Find where the given text appears and provide that cell's center as (X, Y) coordinate. 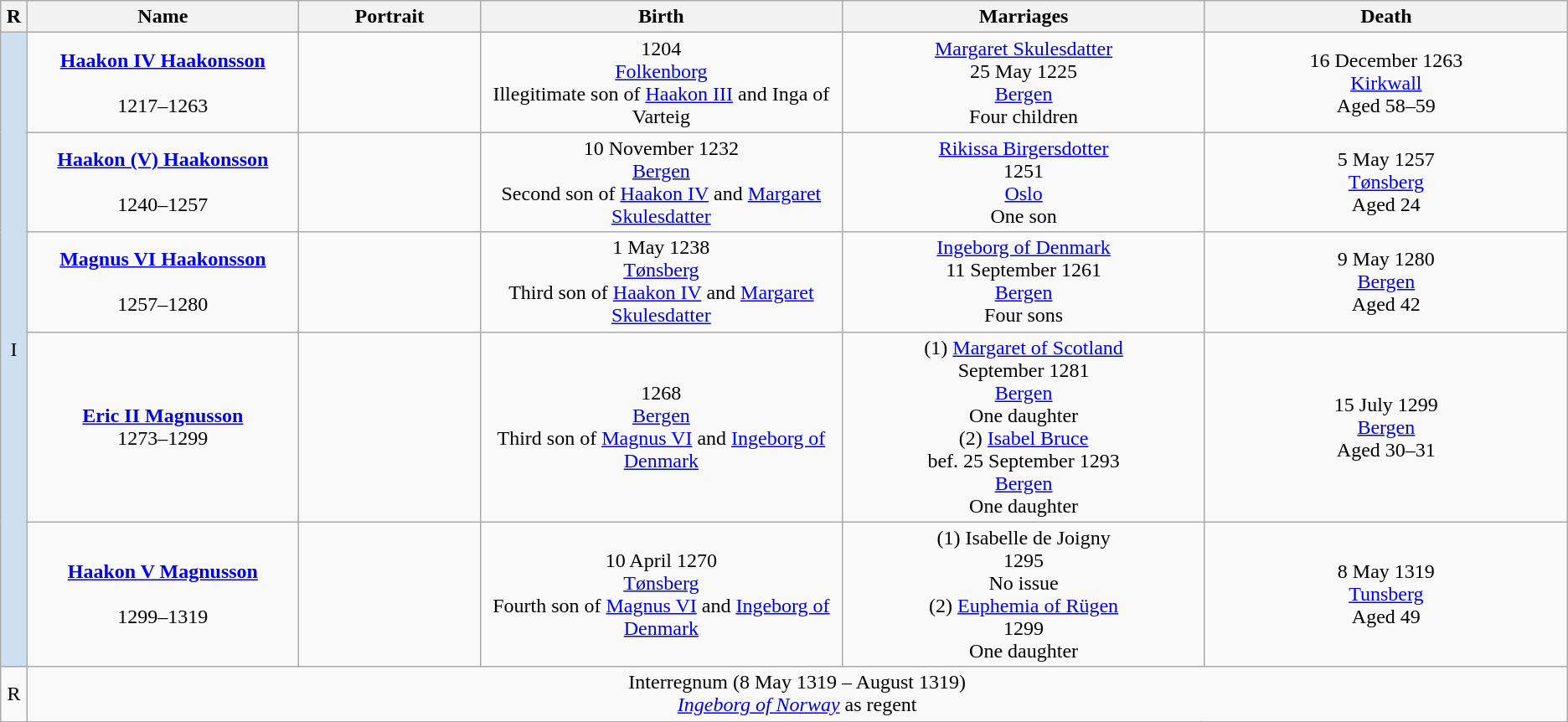
Marriages (1024, 17)
Magnus VI Haakonsson1257–1280 (162, 281)
Eric II Magnusson1273–1299 (162, 427)
Haakon V Magnusson1299–1319 (162, 595)
Margaret Skulesdatter25 May 1225BergenFour children (1024, 82)
Ingeborg of Denmark11 September 1261BergenFour sons (1024, 281)
Haakon (V) Haakonsson1240–1257 (162, 183)
1204FolkenborgIllegitimate son of Haakon III and Inga of Varteig (662, 82)
15 July 1299BergenAged 30–31 (1385, 427)
16 December 1263KirkwallAged 58–59 (1385, 82)
9 May 1280BergenAged 42 (1385, 281)
Death (1385, 17)
1268BergenThird son of Magnus VI and Ingeborg of Denmark (662, 427)
10 November 1232BergenSecond son of Haakon IV and Margaret Skulesdatter (662, 183)
8 May 1319TunsbergAged 49 (1385, 595)
1 May 1238TønsbergThird son of Haakon IV and Margaret Skulesdatter (662, 281)
(1) Margaret of ScotlandSeptember 1281BergenOne daughter(2) Isabel Brucebef. 25 September 1293BergenOne daughter (1024, 427)
Rikissa Birgersdotter 1251OsloOne son (1024, 183)
I (13, 350)
(1) Isabelle de Joigny1295No issue(2) Euphemia of Rügen 1299One daughter (1024, 595)
10 April 1270TønsbergFourth son of Magnus VI and Ingeborg of Denmark (662, 595)
Portrait (389, 17)
Name (162, 17)
Haakon IV Haakonsson1217–1263 (162, 82)
Interregnum (8 May 1319 – August 1319)Ingeborg of Norway as regent (797, 694)
Birth (662, 17)
5 May 1257TønsbergAged 24 (1385, 183)
